Pinpoint the cell where the given text exists, returning its (X, Y) midpoint coordinate. 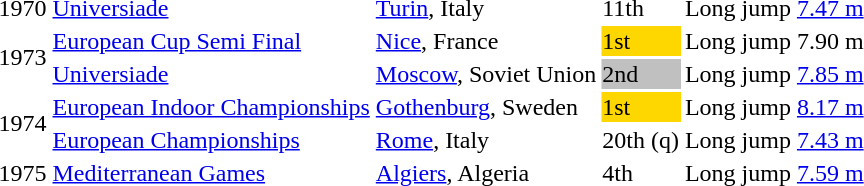
2nd (641, 74)
European Indoor Championships (211, 107)
20th (q) (641, 140)
Rome, Italy (486, 140)
Gothenburg, Sweden (486, 107)
European Cup Semi Final (211, 41)
Universiade (211, 74)
European Championships (211, 140)
Nice, France (486, 41)
Moscow, Soviet Union (486, 74)
